Find where the given text appears and provide that cell's center as (x, y) coordinate. 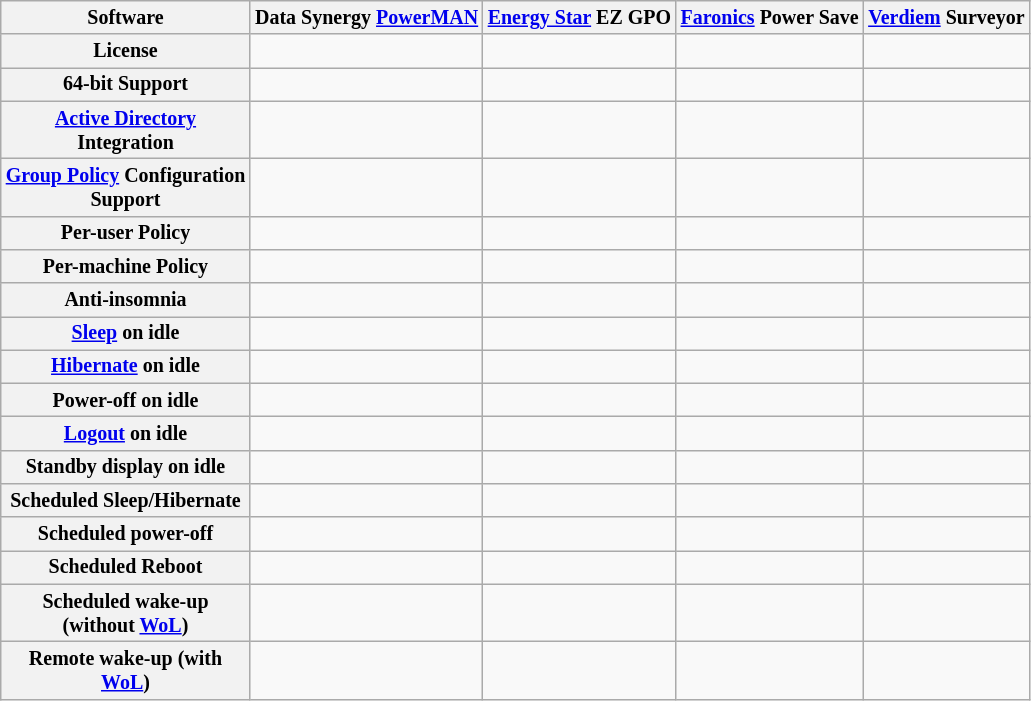
Faronics Power Save (770, 18)
Sleep on idle (126, 334)
Standby display on idle (126, 468)
Anti-insomnia (126, 300)
Energy Star EZ GPO (580, 18)
Logout on idle (126, 434)
Verdiem Surveyor (946, 18)
Remote wake-up (with WoL) (126, 670)
Power-off on idle (126, 400)
Scheduled wake-up (without WoL) (126, 614)
Scheduled Sleep/Hibernate (126, 500)
Data Synergy PowerMAN (366, 18)
Software (126, 18)
64-bit Support (126, 84)
Scheduled power-off (126, 534)
Active Directory Integration (126, 130)
Per-machine Policy (126, 266)
Per-user Policy (126, 232)
Scheduled Reboot (126, 568)
Group Policy Configuration Support (126, 188)
License (126, 52)
Hibernate on idle (126, 366)
